Identify which cell holds the provided text, then report its [x, y] central coordinate. 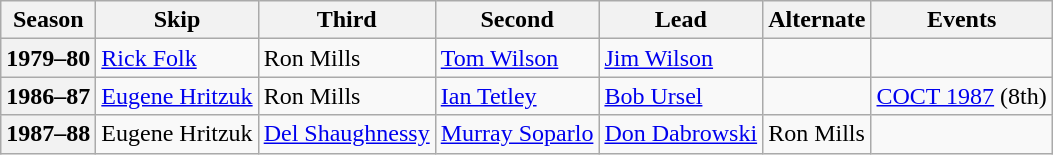
Second [517, 20]
Don Dabrowski [681, 134]
Alternate [817, 20]
Rick Folk [177, 58]
Del Shaughnessy [346, 134]
Ian Tetley [517, 96]
Murray Soparlo [517, 134]
Bob Ursel [681, 96]
1979–80 [48, 58]
Tom Wilson [517, 58]
Skip [177, 20]
Lead [681, 20]
Season [48, 20]
1987–88 [48, 134]
COCT 1987 (8th) [962, 96]
Jim Wilson [681, 58]
1986–87 [48, 96]
Events [962, 20]
Third [346, 20]
